Detect which cell encompasses the target text, then output its (X, Y) center coordinate. 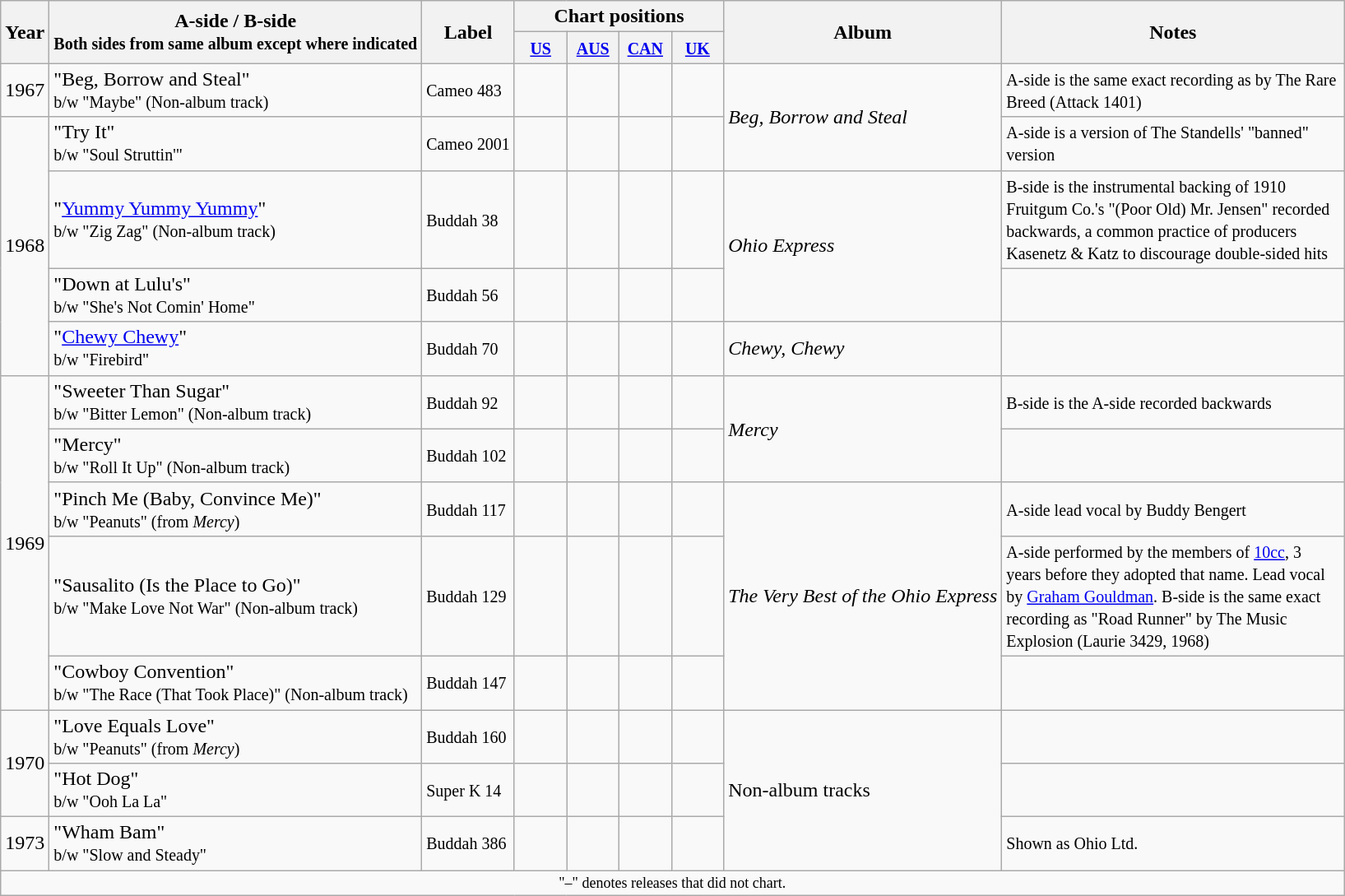
Super K 14 (469, 790)
Buddah 70 (469, 349)
A-side is the same exact recording as by The Rare Breed (Attack 1401) (1173, 91)
Buddah 129 (469, 596)
"Mercy"b/w "Roll It Up" (Non-album track) (235, 456)
Beg, Borrow and Steal (863, 117)
Ohio Express (863, 246)
Buddah 92 (469, 402)
Shown as Ohio Ltd. (1173, 844)
"Chewy Chewy"b/w "Firebird" (235, 349)
Cameo 483 (469, 91)
Buddah 102 (469, 456)
"Beg, Borrow and Steal"b/w "Maybe" (Non-album track) (235, 91)
1969 (25, 542)
"Down at Lulu's"b/w "She's Not Comin' Home" (235, 295)
"Love Equals Love"b/w "Peanuts" (from Mercy) (235, 736)
"Wham Bam"b/w "Slow and Steady" (235, 844)
Chewy, Chewy (863, 349)
Label (469, 32)
Buddah 386 (469, 844)
1973 (25, 844)
B-side is the A-side recorded backwards (1173, 402)
US (540, 48)
"Cowboy Convention"b/w "The Race (That Took Place)" (Non-album track) (235, 683)
Year (25, 32)
A-side / B-sideBoth sides from same album except where indicated (235, 32)
"Sweeter Than Sugar"b/w "Bitter Lemon" (Non-album track) (235, 402)
"Try It"b/w "Soul Struttin'" (235, 143)
Chart positions (619, 16)
The Very Best of the Ohio Express (863, 596)
A-side lead vocal by Buddy Bengert (1173, 508)
Buddah 38 (469, 219)
1968 (25, 246)
1967 (25, 91)
Notes (1173, 32)
AUS (593, 48)
A-side is a version of The Standells' "banned" version (1173, 143)
"Pinch Me (Baby, Convince Me)"b/w "Peanuts" (from Mercy) (235, 508)
"Hot Dog"b/w "Ooh La La" (235, 790)
Buddah 160 (469, 736)
Mercy (863, 429)
Non-album tracks (863, 790)
Cameo 2001 (469, 143)
Buddah 117 (469, 508)
1970 (25, 763)
"Sausalito (Is the Place to Go)"b/w "Make Love Not War" (Non-album track) (235, 596)
"Yummy Yummy Yummy"b/w "Zig Zag" (Non-album track) (235, 219)
Buddah 147 (469, 683)
Album (863, 32)
CAN (646, 48)
Buddah 56 (469, 295)
"–" denotes releases that did not chart. (673, 884)
UK (698, 48)
